Detect which cell encompasses the target text, then output its [X, Y] center coordinate. 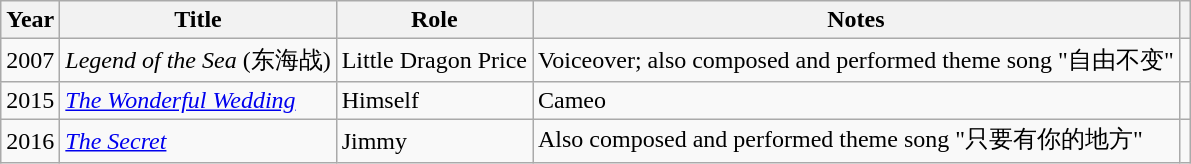
Himself [434, 100]
Title [198, 20]
Jimmy [434, 140]
2016 [30, 140]
Notes [856, 20]
Legend of the Sea (东海战) [198, 60]
The Secret [198, 140]
Also composed and performed theme song "只要有你的地方" [856, 140]
2015 [30, 100]
Year [30, 20]
The Wonderful Wedding [198, 100]
2007 [30, 60]
Little Dragon Price [434, 60]
Cameo [856, 100]
Voiceover; also composed and performed theme song "自由不变" [856, 60]
Role [434, 20]
